Return the (X, Y) coordinate for the center point of the cell that contains the specified text.  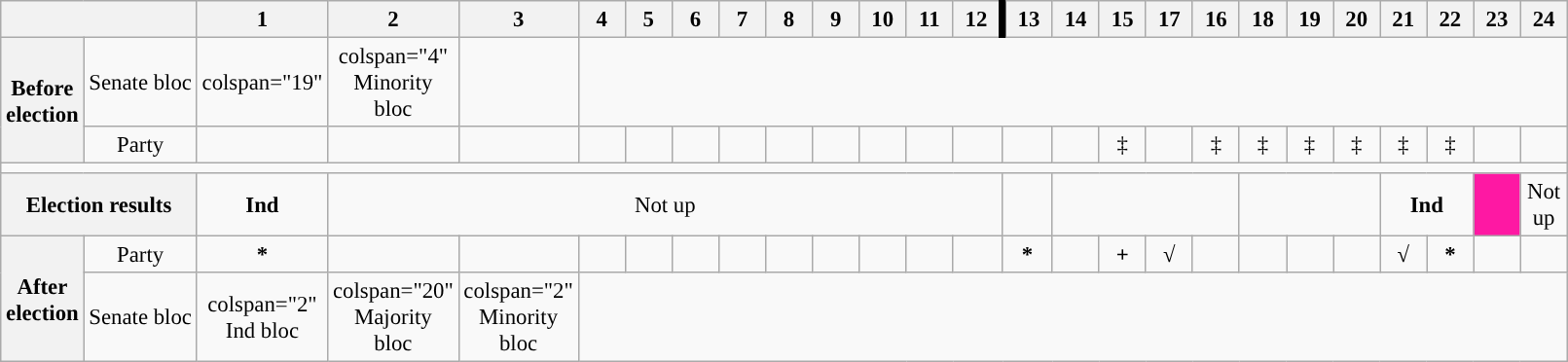
12 (977, 19)
+ (1122, 255)
colspan="4" Minority bloc (393, 83)
17 (1169, 19)
15 (1122, 19)
Beforeelection (43, 101)
3 (518, 19)
7 (742, 19)
6 (695, 19)
colspan="20" Majority bloc (393, 317)
20 (1357, 19)
8 (788, 19)
Afterelection (43, 300)
9 (836, 19)
1 (262, 19)
11 (930, 19)
23 (1497, 19)
18 (1262, 19)
10 (883, 19)
colspan="19" (262, 83)
2 (393, 19)
5 (648, 19)
16 (1216, 19)
colspan="2" Ind bloc (262, 317)
4 (602, 19)
21 (1404, 19)
24 (1544, 19)
14 (1076, 19)
19 (1310, 19)
Election results (99, 204)
colspan="2" Minority bloc (518, 317)
13 (1028, 19)
22 (1450, 19)
